Output the [X, Y] coordinate of the center of the cell containing the given text.  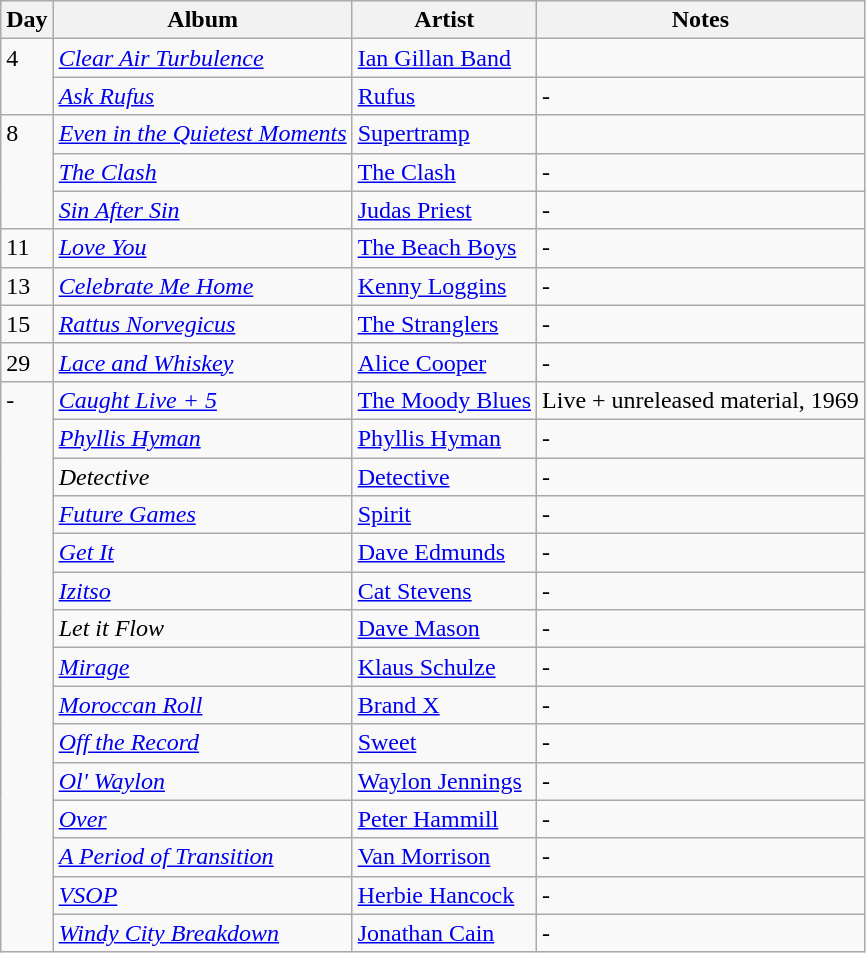
Sin After Sin [202, 210]
Brand X [444, 705]
Supertramp [444, 134]
Van Morrison [444, 857]
Ol' Waylon [202, 781]
Love You [202, 248]
Sweet [444, 743]
The Beach Boys [444, 248]
Kenny Loggins [444, 286]
Klaus Schulze [444, 667]
Windy City Breakdown [202, 933]
Lace and Whiskey [202, 362]
Even in the Quietest Moments [202, 134]
Rufus [444, 96]
8 [27, 172]
Ian Gillan Band [444, 58]
Alice Cooper [444, 362]
13 [27, 286]
Waylon Jennings [444, 781]
VSOP [202, 895]
Off the Record [202, 743]
Notes [701, 20]
Herbie Hancock [444, 895]
Ask Rufus [202, 96]
Artist [444, 20]
A Period of Transition [202, 857]
15 [27, 324]
Live + unreleased material, 1969 [701, 400]
Clear Air Turbulence [202, 58]
Dave Edmunds [444, 553]
Spirit [444, 515]
Day [27, 20]
Celebrate Me Home [202, 286]
Peter Hammill [444, 819]
Future Games [202, 515]
Moroccan Roll [202, 705]
Get It [202, 553]
Dave Mason [444, 629]
Cat Stevens [444, 591]
11 [27, 248]
Caught Live + 5 [202, 400]
Mirage [202, 667]
Jonathan Cain [444, 933]
Album [202, 20]
The Stranglers [444, 324]
Let it Flow [202, 629]
29 [27, 362]
The Moody Blues [444, 400]
Over [202, 819]
Izitso [202, 591]
Rattus Norvegicus [202, 324]
Judas Priest [444, 210]
4 [27, 77]
